Return the (x, y) coordinate for the center point of the cell that contains the specified text.  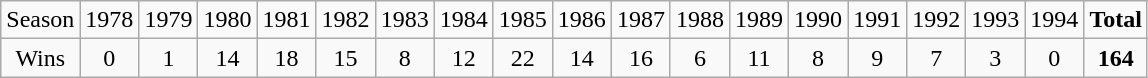
1 (168, 58)
1989 (758, 20)
11 (758, 58)
7 (936, 58)
18 (286, 58)
Season (40, 20)
1992 (936, 20)
1991 (878, 20)
1990 (818, 20)
1981 (286, 20)
16 (640, 58)
1986 (582, 20)
9 (878, 58)
1985 (522, 20)
Total (1116, 20)
Wins (40, 58)
1987 (640, 20)
1994 (1054, 20)
1988 (700, 20)
22 (522, 58)
1978 (110, 20)
3 (996, 58)
1980 (228, 20)
12 (464, 58)
1982 (346, 20)
1983 (404, 20)
1993 (996, 20)
15 (346, 58)
164 (1116, 58)
1984 (464, 20)
6 (700, 58)
1979 (168, 20)
